Identify which cell holds the provided text, then report its [x, y] central coordinate. 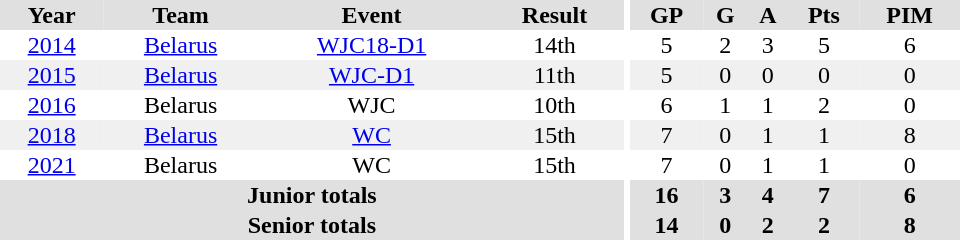
2015 [52, 75]
4 [768, 195]
Pts [824, 15]
Team [180, 15]
16 [667, 195]
Year [52, 15]
WJC [372, 105]
Senior totals [312, 225]
10th [554, 105]
Junior totals [312, 195]
WJC18-D1 [372, 45]
WJC-D1 [372, 75]
A [768, 15]
14 [667, 225]
Result [554, 15]
2014 [52, 45]
2016 [52, 105]
Event [372, 15]
14th [554, 45]
PIM [910, 15]
11th [554, 75]
GP [667, 15]
2021 [52, 165]
G [725, 15]
2018 [52, 135]
